Locate the cell with the specified text and output its (X, Y) center coordinate. 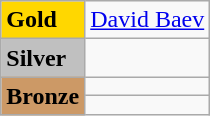
David Baev (148, 20)
Gold (43, 20)
Silver (43, 58)
Bronze (43, 96)
